Return (X, Y) of the center of cell containing provided text 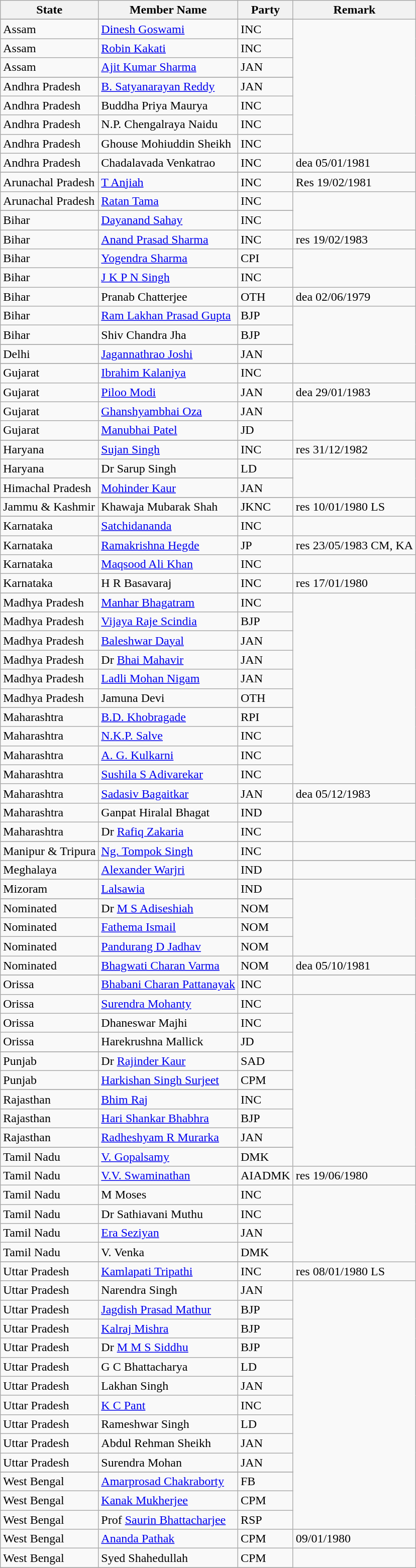
Ananda Pathak (168, 1539)
Himachal Pradesh (49, 488)
Ajit Kumar Sharma (168, 67)
Lalsawia (168, 889)
Yogendra Sharma (168, 259)
Sujan Singh (168, 449)
Shiv Chandra Jha (168, 335)
State (49, 10)
Ladli Mohan Nigam (168, 679)
G C Bhattacharya (168, 1367)
09/01/1980 (354, 1539)
RSP (265, 1520)
Rameshwar Singh (168, 1424)
Bhim Raj (168, 1099)
J K P N Singh (168, 278)
res 19/02/1983 (354, 239)
Dinesh Goswami (168, 29)
res 17/01/1980 (354, 583)
A. G. Kulkarni (168, 755)
Surendra Mohanty (168, 1004)
Bhagwati Charan Varma (168, 966)
res 19/06/1980 (354, 1176)
Manubhai Patel (168, 430)
Narendra Singh (168, 1290)
Kalraj Mishra (168, 1329)
Jammu & Kashmir (49, 507)
Dr Rafiq Zakaria (168, 831)
Era Seziyan (168, 1233)
N.K.P. Salve (168, 736)
B. Satyanarayan Reddy (168, 86)
Dr Rajinder Kaur (168, 1061)
Syed Shahedullah (168, 1558)
Dr M S Adiseshiah (168, 908)
Buddha Priya Maurya (168, 105)
Abdul Rehman Sheikh (168, 1443)
Baleshwar Dayal (168, 641)
res 31/12/1982 (354, 449)
AIADMK (265, 1176)
dea 05/01/1981 (354, 163)
Member Name (168, 10)
N.P. Chengalraya Naidu (168, 125)
Khawaja Mubarak Shah (168, 507)
JKNC (265, 507)
res 23/05/1983 CM, KA (354, 545)
Radheshyam R Murarka (168, 1137)
Surendra Mohan (168, 1463)
dea 29/01/1983 (354, 392)
Pandurang D Jadhav (168, 946)
dea 05/12/1983 (354, 793)
K C Pant (168, 1405)
Ramakrishna Hegde (168, 545)
Sushila S Adivarekar (168, 774)
Res 19/02/1981 (354, 182)
res 10/01/1980 LS (354, 507)
Dr Sarup Singh (168, 468)
Satchidananda (168, 526)
Dayanand Sahay (168, 220)
Ghanshyambhai Oza (168, 411)
Ram Lakhan Prasad Gupta (168, 316)
Ganpat Hiralal Bhagat (168, 812)
T Anjiah (168, 182)
V. Gopalsamy (168, 1156)
res 08/01/1980 LS (354, 1271)
B.D. Khobragade (168, 717)
Prof Saurin Bhattacharjee (168, 1520)
dea 05/10/1981 (354, 966)
Maqsood Ali Khan (168, 564)
Fathema Ismail (168, 927)
Dr Bhai Mahavir (168, 660)
Piloo Modi (168, 392)
Kamlapati Tripathi (168, 1271)
Jagdish Prasad Mathur (168, 1309)
Harkishan Singh Surjeet (168, 1080)
Delhi (49, 354)
Dr Sathiavani Muthu (168, 1214)
V. Venka (168, 1252)
Ibrahim Kalaniya (168, 373)
JP (265, 545)
Pranab Chatterjee (168, 297)
Dr M M S Siddhu (168, 1348)
Meghalaya (49, 870)
Kanak Mukherjee (168, 1501)
Chadalavada Venkatrao (168, 163)
Party (265, 10)
Ratan Tama (168, 201)
Ghouse Mohiuddin Sheikh (168, 144)
M Moses (168, 1195)
Ng. Tompok Singh (168, 851)
CPI (265, 259)
Robin Kakati (168, 48)
Anand Prasad Sharma (168, 239)
Dhaneswar Majhi (168, 1023)
Bhabani Charan Pattanayak (168, 985)
Sadasiv Bagaitkar (168, 793)
Harekrushna Mallick (168, 1042)
Mizoram (49, 889)
FB (265, 1482)
Lakhan Singh (168, 1386)
RPI (265, 717)
H R Basavaraj (168, 583)
Manipur & Tripura (49, 851)
Jamuna Devi (168, 698)
SAD (265, 1061)
Jagannathrao Joshi (168, 354)
Mohinder Kaur (168, 488)
Manhar Bhagatram (168, 602)
Vijaya Raje Scindia (168, 622)
Remark (354, 10)
Hari Shankar Bhabhra (168, 1118)
Alexander Warjri (168, 870)
V.V. Swaminathan (168, 1176)
dea 02/06/1979 (354, 297)
Amarprosad Chakraborty (168, 1482)
